Locate the cell with the specified text and output its [X, Y] center coordinate. 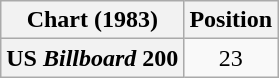
Position [231, 20]
Chart (1983) [92, 20]
US Billboard 200 [92, 58]
23 [231, 58]
